Return (x, y) of the center of cell containing provided text 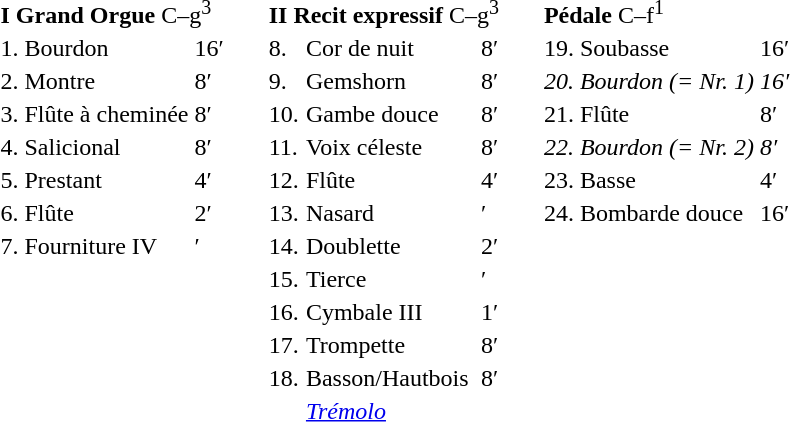
12. (284, 180)
Cor de nuit (390, 48)
Tierce (390, 279)
Montre (106, 81)
Trompette (390, 345)
Nasard (390, 213)
10. (284, 114)
Fourniture IV (106, 246)
Flûte à cheminée (106, 114)
14. (284, 246)
Basson/Hautbois (390, 378)
Bourdon (= Nr. 1) (666, 81)
8. (284, 48)
11. (284, 147)
Gemshorn (390, 81)
Prestant (106, 180)
Basse (666, 180)
18. (284, 378)
21. (558, 114)
Cymbale III (390, 312)
Doublette (390, 246)
Voix céleste (390, 147)
1′ (490, 312)
24. (558, 213)
16. (284, 312)
Salicional (106, 147)
Soubasse (666, 48)
Bourdon (= Nr. 2) (666, 147)
20. (558, 81)
17. (284, 345)
Bourdon (106, 48)
15. (284, 279)
19. (558, 48)
Bombarde douce (666, 213)
23. (558, 180)
9. (284, 81)
13. (284, 213)
Gambe douce (390, 114)
22. (558, 147)
